Find where the given text appears and provide that cell's center as [X, Y] coordinate. 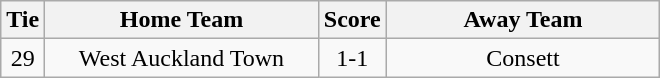
29 [23, 58]
West Auckland Town [182, 58]
Away Team [523, 20]
1-1 [352, 58]
Consett [523, 58]
Tie [23, 20]
Score [352, 20]
Home Team [182, 20]
